Extract the [x, y] coordinate from the center of the cell holding the provided text.  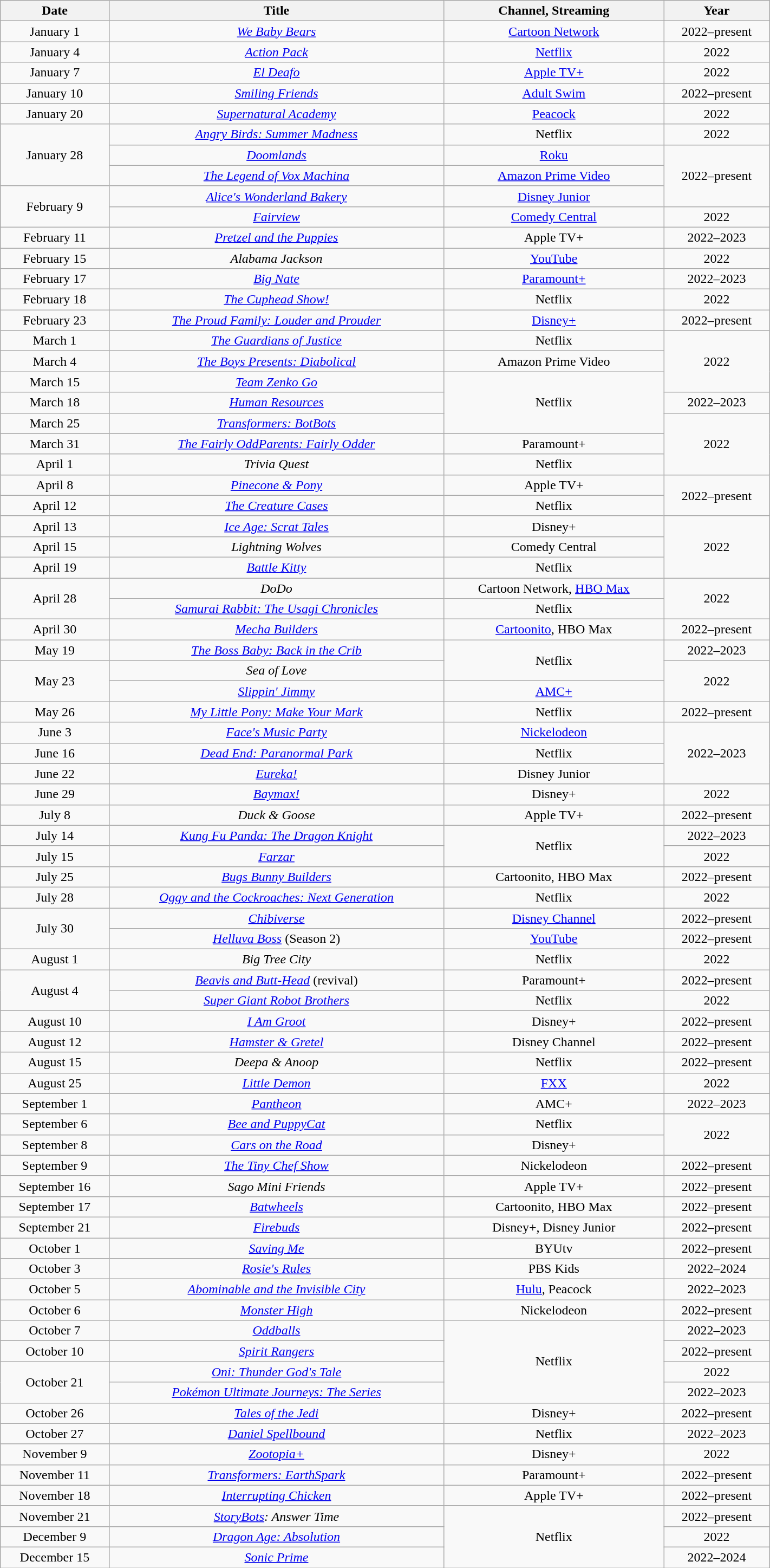
Deepa & Anoop [276, 1062]
August 4 [55, 990]
April 30 [55, 630]
October 7 [55, 1331]
January 1 [55, 31]
The Boss Baby: Back in the Crib [276, 650]
Daniel Spellbound [276, 1434]
May 23 [55, 681]
July 28 [55, 897]
Cars on the Road [276, 1145]
November 11 [55, 1475]
Supernatural Academy [276, 114]
Super Giant Robot Brothers [276, 1001]
October 1 [55, 1248]
Alabama Jackson [276, 258]
March 31 [55, 444]
Hamster & Gretel [276, 1042]
Hulu, Peacock [554, 1290]
May 26 [55, 712]
Slippin' Jimmy [276, 691]
Saving Me [276, 1248]
March 15 [55, 382]
February 11 [55, 237]
Disney+, Disney Junior [554, 1227]
BYUtv [554, 1248]
Fairview [276, 217]
February 17 [55, 279]
The Proud Family: Louder and Prouder [276, 320]
Channel, Streaming [554, 11]
July 15 [55, 856]
Alice's Wonderland Bakery [276, 196]
Pinecone & Pony [276, 485]
I Am Groot [276, 1021]
DoDo [276, 588]
August 12 [55, 1042]
September 6 [55, 1124]
Samurai Rabbit: The Usagi Chronicles [276, 609]
Action Pack [276, 52]
July 8 [55, 815]
Sea of Love [276, 671]
September 16 [55, 1186]
September 9 [55, 1165]
September 1 [55, 1104]
The Guardians of Justice [276, 341]
February 9 [55, 206]
April 19 [55, 567]
Baymax! [276, 794]
Little Demon [276, 1083]
April 28 [55, 598]
Beavis and Butt-Head (revival) [276, 980]
Bee and PuppyCat [276, 1124]
The Boys Presents: Diabolical [276, 361]
Duck & Goose [276, 815]
November 9 [55, 1454]
Abominable and the Invisible City [276, 1290]
Oni: Thunder God's Tale [276, 1372]
Battle Kitty [276, 567]
Pretzel and the Puppies [276, 237]
Mecha Builders [276, 630]
October 10 [55, 1351]
October 21 [55, 1382]
June 3 [55, 733]
January 7 [55, 73]
Eureka! [276, 774]
August 15 [55, 1062]
Cartoon Network [554, 31]
Spirit Rangers [276, 1351]
June 22 [55, 774]
Year [717, 11]
Tales of the Jedi [276, 1413]
Sonic Prime [276, 1557]
Peacock [554, 114]
December 15 [55, 1557]
Rosie's Rules [276, 1269]
Big Tree City [276, 960]
The Fairly OddParents: Fairly Odder [276, 444]
PBS Kids [554, 1269]
Farzar [276, 856]
February 15 [55, 258]
Zootopia+ [276, 1454]
Smiling Friends [276, 93]
April 12 [55, 506]
March 4 [55, 361]
Transformers: BotBots [276, 423]
Roku [554, 155]
March 18 [55, 403]
StoryBots: Answer Time [276, 1516]
Pokémon Ultimate Journeys: The Series [276, 1392]
Cartoon Network, HBO Max [554, 588]
Batwheels [276, 1207]
March 1 [55, 341]
July 25 [55, 877]
December 9 [55, 1537]
The Creature Cases [276, 506]
February 18 [55, 300]
April 13 [55, 526]
Lightning Wolves [276, 547]
January 10 [55, 93]
June 29 [55, 794]
Angry Birds: Summer Madness [276, 134]
Interrupting Chicken [276, 1495]
January 28 [55, 155]
July 30 [55, 929]
The Tiny Chef Show [276, 1165]
El Deafo [276, 73]
Oggy and the Cockroaches: Next Generation [276, 897]
Ice Age: Scrat Tales [276, 526]
March 25 [55, 423]
May 19 [55, 650]
Dragon Age: Absolution [276, 1537]
August 10 [55, 1021]
April 8 [55, 485]
Monster High [276, 1310]
Firebuds [276, 1227]
Helluva Boss (Season 2) [276, 939]
Title [276, 11]
February 23 [55, 320]
January 20 [55, 114]
Bugs Bunny Builders [276, 877]
Human Resources [276, 403]
Doomlands [276, 155]
August 25 [55, 1083]
October 5 [55, 1290]
October 3 [55, 1269]
Trivia Quest [276, 464]
Face's Music Party [276, 733]
The Cuphead Show! [276, 300]
June 16 [55, 753]
September 8 [55, 1145]
September 17 [55, 1207]
Sago Mini Friends [276, 1186]
Big Nate [276, 279]
Transformers: EarthSpark [276, 1475]
April 15 [55, 547]
Chibiverse [276, 918]
November 18 [55, 1495]
FXX [554, 1083]
Kung Fu Panda: The Dragon Knight [276, 835]
October 27 [55, 1434]
Date [55, 11]
July 14 [55, 835]
Pantheon [276, 1104]
November 21 [55, 1516]
September 21 [55, 1227]
October 26 [55, 1413]
Oddballs [276, 1331]
Dead End: Paranormal Park [276, 753]
October 6 [55, 1310]
My Little Pony: Make Your Mark [276, 712]
Team Zenko Go [276, 382]
The Legend of Vox Machina [276, 176]
April 1 [55, 464]
Adult Swim [554, 93]
We Baby Bears [276, 31]
January 4 [55, 52]
August 1 [55, 960]
